Extract the [x, y] coordinate from the center of the cell holding the provided text.  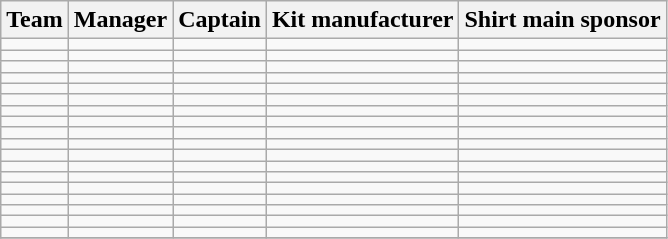
Team [35, 20]
Shirt main sponsor [562, 20]
Manager [120, 20]
Captain [220, 20]
Kit manufacturer [362, 20]
